Find where the given text appears and provide that cell's center as [x, y] coordinate. 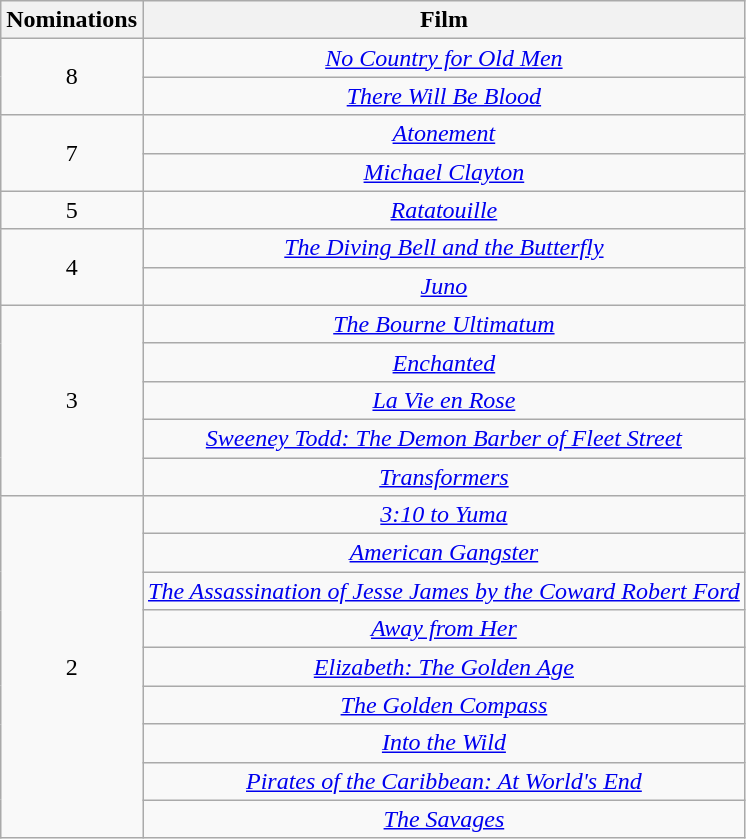
Enchanted [444, 362]
Away from Her [444, 629]
3 [72, 400]
There Will Be Blood [444, 96]
Sweeney Todd: The Demon Barber of Fleet Street [444, 438]
Film [444, 20]
Transformers [444, 477]
Into the Wild [444, 743]
Michael Clayton [444, 172]
Pirates of the Caribbean: At World's End [444, 781]
Nominations [72, 20]
8 [72, 77]
Elizabeth: The Golden Age [444, 667]
Atonement [444, 134]
7 [72, 153]
American Gangster [444, 553]
La Vie en Rose [444, 400]
Ratatouille [444, 210]
2 [72, 668]
No Country for Old Men [444, 58]
3:10 to Yuma [444, 515]
The Assassination of Jesse James by the Coward Robert Ford [444, 591]
4 [72, 267]
5 [72, 210]
The Savages [444, 819]
The Diving Bell and the Butterfly [444, 248]
The Bourne Ultimatum [444, 324]
Juno [444, 286]
The Golden Compass [444, 705]
